Return the [x, y] coordinate for the center point of the cell that contains the specified text.  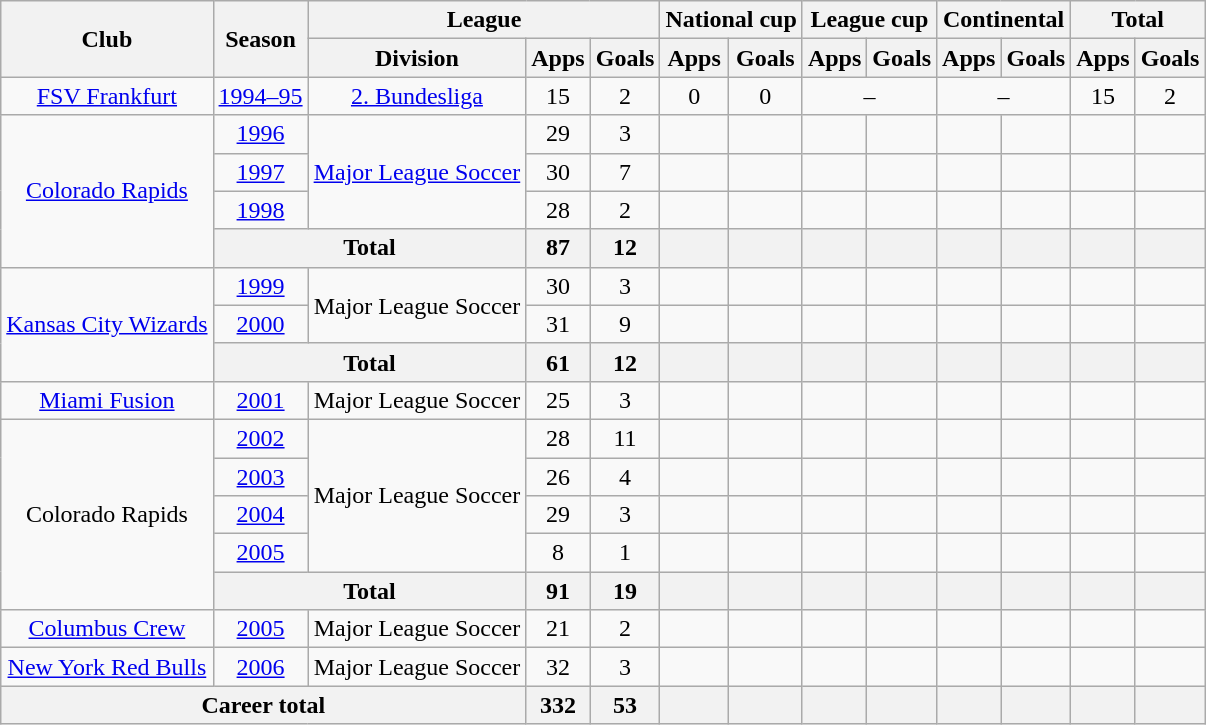
2004 [260, 515]
2006 [260, 667]
Season [260, 39]
Continental [1004, 20]
1999 [260, 286]
61 [558, 362]
2000 [260, 324]
1997 [260, 172]
4 [625, 477]
1998 [260, 210]
2002 [260, 438]
New York Red Bulls [107, 667]
Columbus Crew [107, 629]
League cup [869, 20]
87 [558, 248]
League [484, 20]
FSV Frankfurt [107, 96]
332 [558, 705]
2. Bundesliga [417, 96]
32 [558, 667]
91 [558, 591]
25 [558, 400]
Division [417, 58]
26 [558, 477]
11 [625, 438]
2003 [260, 477]
7 [625, 172]
9 [625, 324]
21 [558, 629]
19 [625, 591]
Career total [264, 705]
Club [107, 39]
53 [625, 705]
National cup [731, 20]
Kansas City Wizards [107, 324]
2001 [260, 400]
1996 [260, 134]
1 [625, 553]
Miami Fusion [107, 400]
1994–95 [260, 96]
8 [558, 553]
31 [558, 324]
